Extract the [x, y] coordinate from the center of the cell holding the provided text.  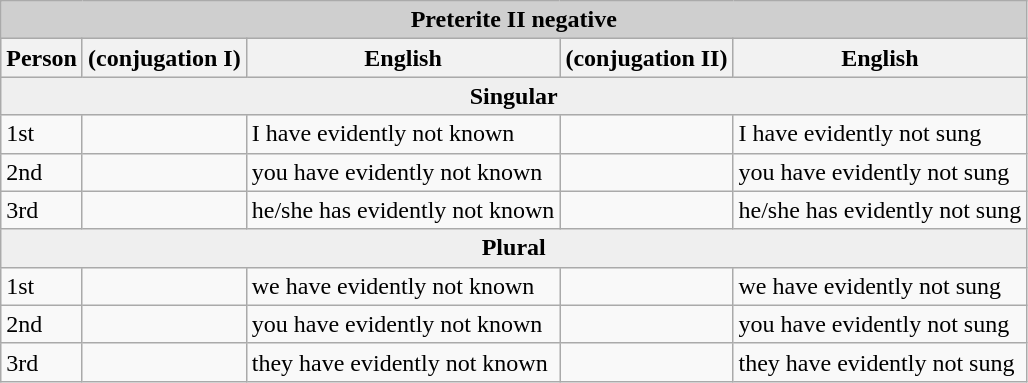
they have evidently not sung [880, 362]
he/she has evidently not known [403, 210]
we have evidently not known [403, 286]
I have evidently not sung [880, 134]
I have evidently not known [403, 134]
(conjugation I) [164, 58]
Preterite II negative [514, 20]
we have evidently not sung [880, 286]
he/she has evidently not sung [880, 210]
they have evidently not known [403, 362]
(conjugation II) [646, 58]
Plural [514, 248]
Singular [514, 96]
Person [42, 58]
